Find where the given text appears and provide that cell's center as (x, y) coordinate. 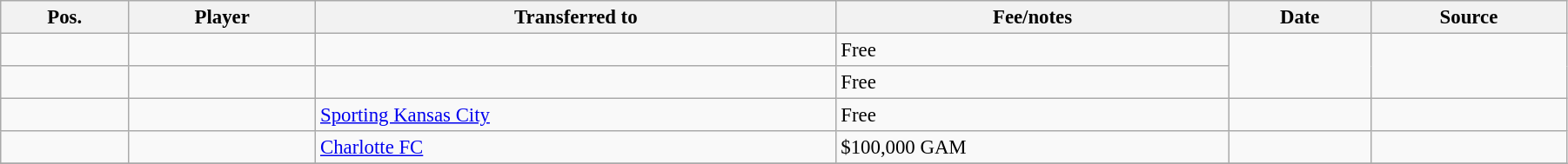
Source (1469, 17)
Player (223, 17)
Date (1300, 17)
Charlotte FC (576, 148)
Fee/notes (1032, 17)
Transferred to (576, 17)
Sporting Kansas City (576, 115)
$100,000 GAM (1032, 148)
Pos. (64, 17)
